Capture the cell that displays the provided text and extract its [x, y] central coordinate. 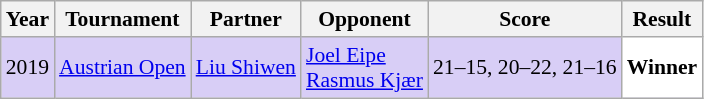
2019 [28, 68]
Austrian Open [122, 68]
Joel Eipe Rasmus Kjær [364, 68]
Liu Shiwen [246, 68]
Winner [662, 68]
Year [28, 19]
Result [662, 19]
Tournament [122, 19]
Opponent [364, 19]
Partner [246, 19]
21–15, 20–22, 21–16 [525, 68]
Score [525, 19]
